Search for the cell housing the specified text and yield its [X, Y] center coordinate. 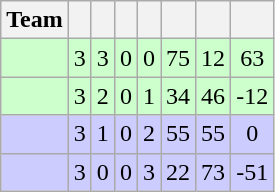
22 [178, 172]
12 [214, 58]
34 [178, 96]
-51 [252, 172]
63 [252, 58]
73 [214, 172]
75 [178, 58]
Team [35, 20]
-12 [252, 96]
46 [214, 96]
